Scan for the cell matching the given text and deliver its [x, y] coordinate at center. 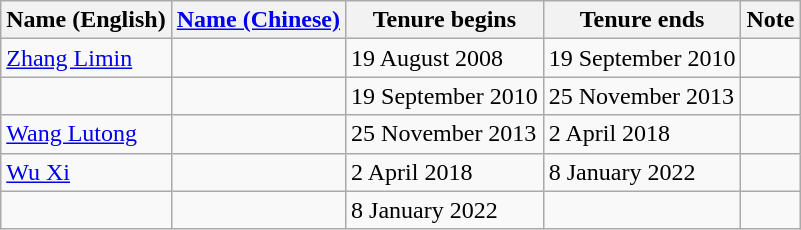
Wang Lutong [86, 134]
19 August 2008 [445, 58]
Zhang Limin [86, 58]
Name (English) [86, 20]
Tenure ends [642, 20]
Tenure begins [445, 20]
Note [770, 20]
Name (Chinese) [258, 20]
Wu Xi [86, 172]
